Detect which cell encompasses the target text, then output its [X, Y] center coordinate. 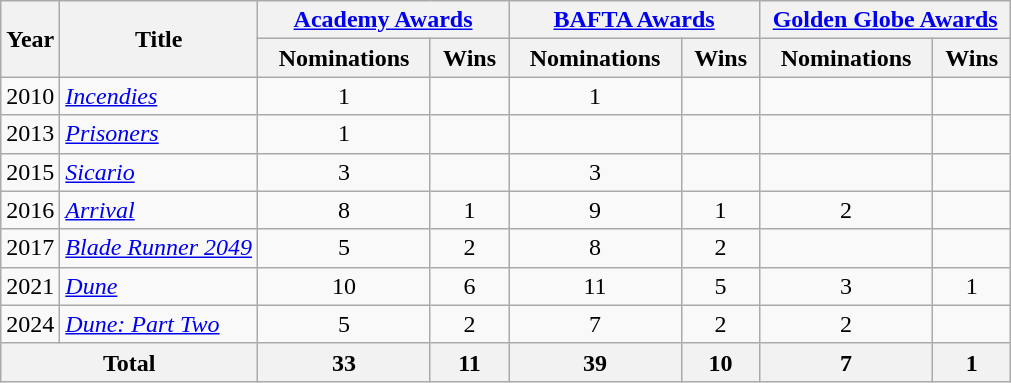
6 [469, 286]
9 [596, 210]
Dune [159, 286]
39 [596, 362]
2016 [30, 210]
Academy Awards [384, 20]
2015 [30, 172]
2017 [30, 248]
Prisoners [159, 134]
Total [130, 362]
2021 [30, 286]
Sicario [159, 172]
Golden Globe Awards [886, 20]
BAFTA Awards [634, 20]
33 [344, 362]
2024 [30, 324]
2010 [30, 96]
Title [159, 39]
Blade Runner 2049 [159, 248]
Arrival [159, 210]
Year [30, 39]
Dune: Part Two [159, 324]
2013 [30, 134]
Incendies [159, 96]
